Identify which cell holds the provided text, then report its (X, Y) central coordinate. 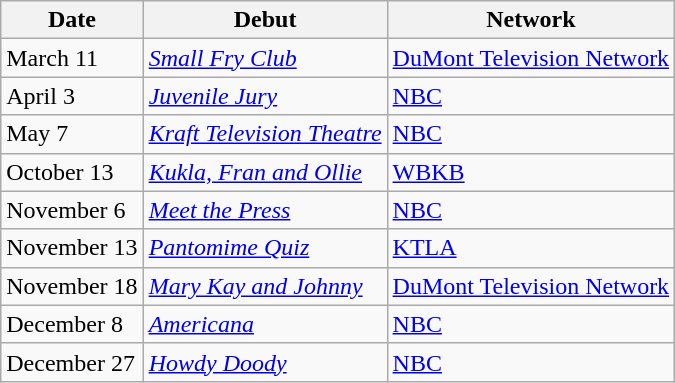
May 7 (72, 134)
Howdy Doody (265, 362)
Americana (265, 324)
December 27 (72, 362)
Kraft Television Theatre (265, 134)
Mary Kay and Johnny (265, 286)
Pantomime Quiz (265, 248)
Debut (265, 20)
Juvenile Jury (265, 96)
October 13 (72, 172)
November 13 (72, 248)
KTLA (531, 248)
Network (531, 20)
November 6 (72, 210)
December 8 (72, 324)
Small Fry Club (265, 58)
March 11 (72, 58)
Kukla, Fran and Ollie (265, 172)
Date (72, 20)
April 3 (72, 96)
November 18 (72, 286)
Meet the Press (265, 210)
WBKB (531, 172)
